From the cell containing the given text, extract its center point as [X, Y] coordinate. 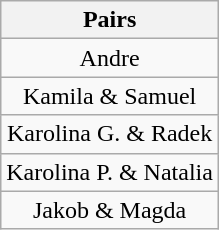
Karolina P. & Natalia [110, 172]
Kamila & Samuel [110, 96]
Pairs [110, 20]
Jakob & Magda [110, 210]
Andre [110, 58]
Karolina G. & Radek [110, 134]
